Locate the cell with the specified text and output its (x, y) center coordinate. 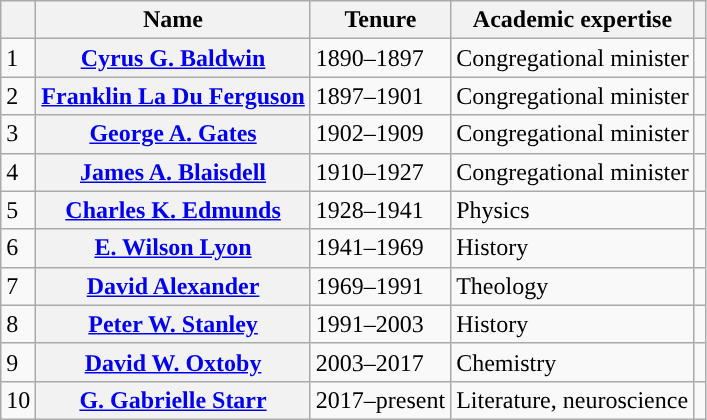
1 (18, 58)
1902–1909 (380, 134)
1969–1991 (380, 286)
7 (18, 286)
2 (18, 96)
6 (18, 248)
8 (18, 324)
Cyrus G. Baldwin (173, 58)
10 (18, 400)
1910–1927 (380, 172)
1928–1941 (380, 210)
Name (173, 20)
James A. Blaisdell (173, 172)
G. Gabrielle Starr (173, 400)
David W. Oxtoby (173, 362)
E. Wilson Lyon (173, 248)
9 (18, 362)
Franklin La Du Ferguson (173, 96)
Peter W. Stanley (173, 324)
Literature, neuroscience (573, 400)
5 (18, 210)
Physics (573, 210)
Chemistry (573, 362)
Charles K. Edmunds (173, 210)
1897–1901 (380, 96)
David Alexander (173, 286)
1890–1897 (380, 58)
1991–2003 (380, 324)
George A. Gates (173, 134)
2003–2017 (380, 362)
4 (18, 172)
3 (18, 134)
2017–present (380, 400)
Academic expertise (573, 20)
Tenure (380, 20)
Theology (573, 286)
1941–1969 (380, 248)
